Find where the given text appears and provide that cell's center as [X, Y] coordinate. 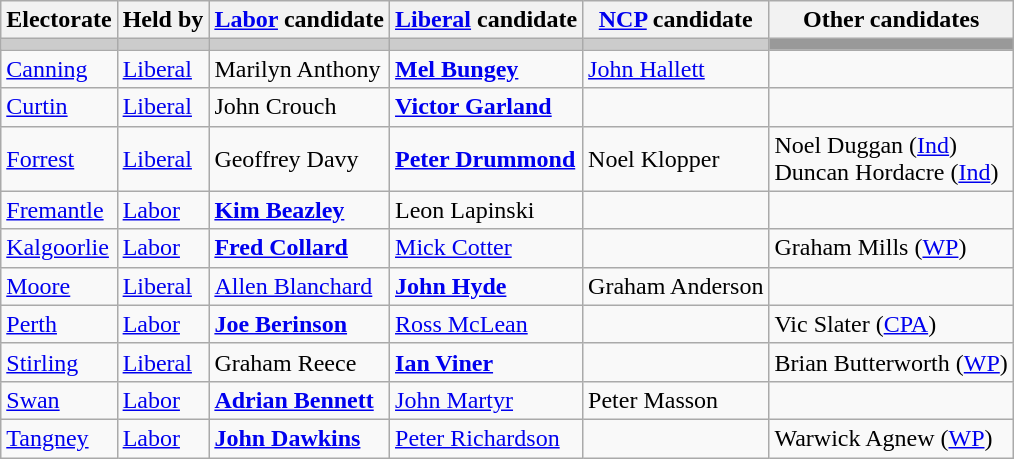
Ross McLean [486, 324]
Forrest [59, 158]
Canning [59, 69]
Other candidates [891, 20]
Mel Bungey [486, 69]
Marilyn Anthony [300, 69]
Stirling [59, 362]
Graham Anderson [676, 286]
Geoffrey Davy [300, 158]
Fred Collard [300, 248]
Graham Mills (WP) [891, 248]
Ian Viner [486, 362]
Graham Reece [300, 362]
Brian Butterworth (WP) [891, 362]
Leon Lapinski [486, 210]
Noel Klopper [676, 158]
John Crouch [300, 107]
John Dawkins [300, 438]
Noel Duggan (Ind)Duncan Hordacre (Ind) [891, 158]
Electorate [59, 20]
Joe Berinson [300, 324]
Peter Masson [676, 400]
Adrian Bennett [300, 400]
Curtin [59, 107]
Fremantle [59, 210]
Peter Drummond [486, 158]
Mick Cotter [486, 248]
Victor Garland [486, 107]
Swan [59, 400]
Vic Slater (CPA) [891, 324]
Peter Richardson [486, 438]
Warwick Agnew (WP) [891, 438]
Allen Blanchard [300, 286]
John Hyde [486, 286]
Kalgoorlie [59, 248]
Liberal candidate [486, 20]
Held by [163, 20]
Moore [59, 286]
Tangney [59, 438]
Labor candidate [300, 20]
Perth [59, 324]
NCP candidate [676, 20]
John Hallett [676, 69]
John Martyr [486, 400]
Kim Beazley [300, 210]
